Output the (X, Y) coordinate of the center of the cell containing the given text.  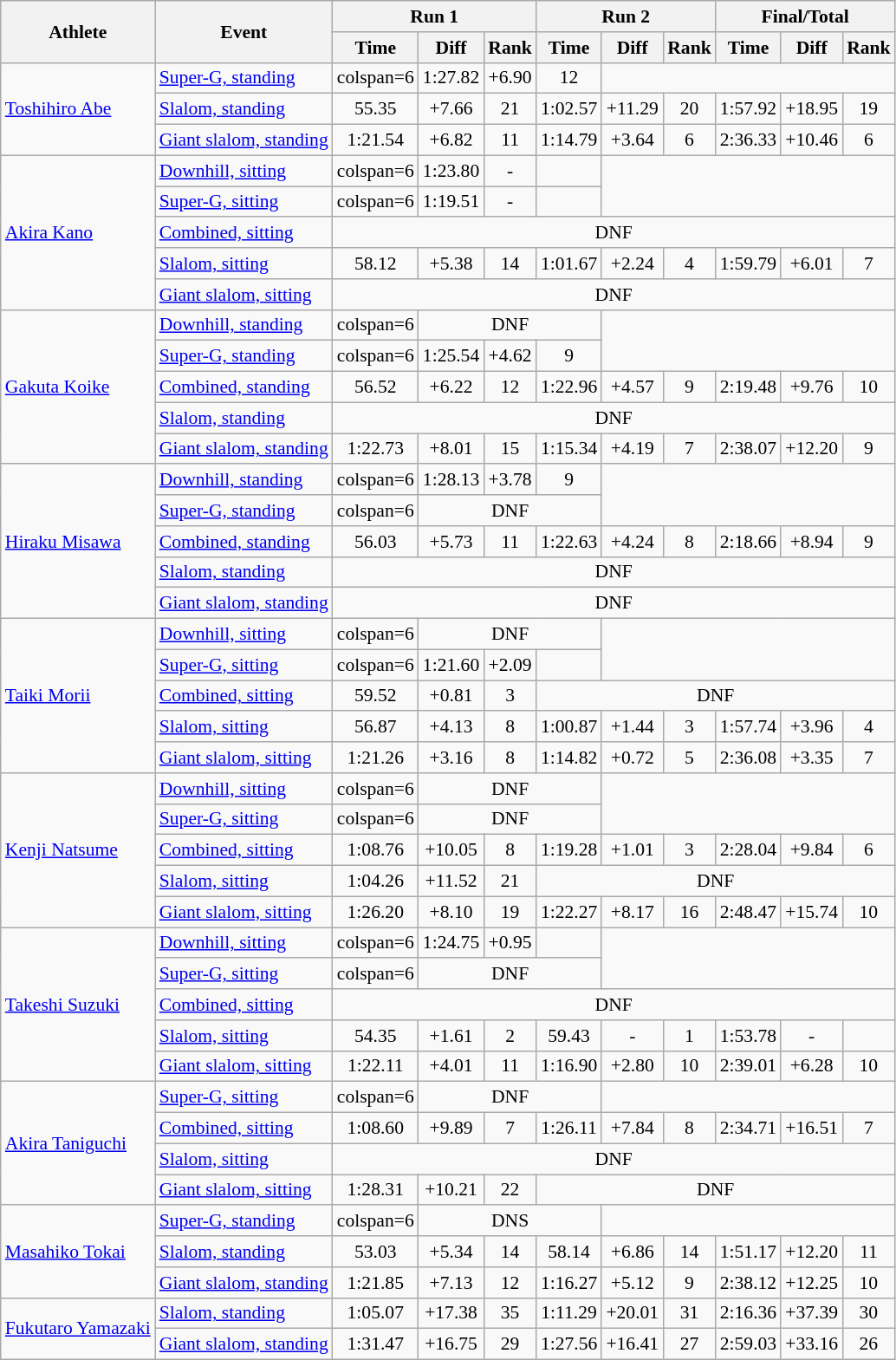
2:36.08 (749, 758)
+0.81 (451, 696)
56.03 (376, 542)
2:18.66 (749, 542)
1:05.07 (376, 1313)
58.12 (376, 264)
+2.24 (633, 264)
Gakuta Koike (78, 387)
1:57.74 (749, 727)
30 (868, 1313)
+0.95 (510, 943)
1:22.73 (376, 449)
29 (510, 1344)
1:22.27 (568, 912)
31 (690, 1313)
+5.34 (451, 1252)
2:48.47 (749, 912)
Masahiko Tokai (78, 1252)
+5.38 (451, 264)
2:16.36 (749, 1313)
+17.38 (451, 1313)
2 (510, 1036)
+6.01 (811, 264)
1:15.34 (568, 449)
+3.64 (633, 140)
Akira Taniguchi (78, 1143)
22 (510, 1190)
+16.75 (451, 1344)
+15.74 (811, 912)
1:57.92 (749, 109)
+1.01 (633, 850)
55.35 (376, 109)
1:08.60 (376, 1129)
DNS (510, 1221)
27 (690, 1344)
1:21.26 (376, 758)
Toshihiro Abe (78, 109)
+3.16 (451, 758)
+4.62 (510, 356)
2:28.04 (749, 850)
35 (510, 1313)
1:27.56 (568, 1344)
1 (690, 1036)
+6.22 (451, 387)
2:39.01 (749, 1066)
+11.29 (633, 109)
+37.39 (811, 1313)
1:31.47 (376, 1344)
Event (244, 31)
1:02.57 (568, 109)
2:38.07 (749, 449)
2:19.48 (749, 387)
+9.76 (811, 387)
Takeshi Suzuki (78, 1005)
1:08.76 (376, 850)
1:16.90 (568, 1066)
1:59.79 (749, 264)
+12.25 (811, 1283)
1:16.27 (568, 1283)
59.43 (568, 1036)
1:01.67 (568, 264)
20 (690, 109)
1:22.96 (568, 387)
+4.57 (633, 387)
+4.01 (451, 1066)
16 (690, 912)
+10.21 (451, 1190)
1:21.54 (376, 140)
+6.86 (633, 1252)
+8.10 (451, 912)
+16.51 (811, 1129)
+7.66 (451, 109)
Hiraku Misawa (78, 542)
Run 1 (435, 16)
2:59.03 (749, 1344)
+4.24 (633, 542)
Akira Kano (78, 232)
1:51.17 (749, 1252)
1:00.87 (568, 727)
Taiki Morii (78, 696)
+16.41 (633, 1344)
5 (690, 758)
+3.35 (811, 758)
+8.01 (451, 449)
1:53.78 (749, 1036)
+1.44 (633, 727)
+7.84 (633, 1129)
1:26.11 (568, 1129)
1:19.28 (568, 850)
1:25.54 (451, 356)
Final/Total (806, 16)
1:27.82 (451, 78)
+18.95 (811, 109)
+6.90 (510, 78)
1:11.29 (568, 1313)
+2.09 (510, 665)
+7.13 (451, 1283)
1:21.60 (451, 665)
1:24.75 (451, 943)
+3.96 (811, 727)
Fukutaro Yamazaki (78, 1328)
15 (510, 449)
+5.12 (633, 1283)
+20.01 (633, 1313)
Kenji Natsume (78, 850)
+1.61 (451, 1036)
+4.19 (633, 449)
1:21.85 (376, 1283)
+2.80 (633, 1066)
+0.72 (633, 758)
2:38.12 (749, 1283)
Run 2 (626, 16)
+9.84 (811, 850)
1:26.20 (376, 912)
1:22.63 (568, 542)
1:28.31 (376, 1190)
1:14.82 (568, 758)
58.14 (568, 1252)
56.87 (376, 727)
54.35 (376, 1036)
+33.16 (811, 1344)
+5.73 (451, 542)
1:19.51 (451, 202)
+6.28 (811, 1066)
1:28.13 (451, 480)
+8.94 (811, 542)
1:23.80 (451, 171)
+10.46 (811, 140)
+3.78 (510, 480)
2:36.33 (749, 140)
+8.17 (633, 912)
+11.52 (451, 882)
53.03 (376, 1252)
1:04.26 (376, 882)
1:22.11 (376, 1066)
Athlete (78, 31)
59.52 (376, 696)
+4.13 (451, 727)
+6.82 (451, 140)
+9.89 (451, 1129)
1:14.79 (568, 140)
+10.05 (451, 850)
56.52 (376, 387)
2:34.71 (749, 1129)
26 (868, 1344)
